Capture the cell that displays the provided text and extract its (X, Y) central coordinate. 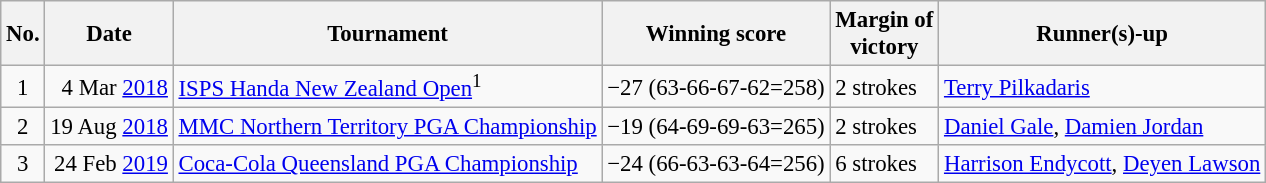
No. (23, 34)
MMC Northern Territory PGA Championship (388, 127)
2 (23, 127)
3 (23, 164)
Winning score (716, 34)
Margin ofvictory (884, 34)
6 strokes (884, 164)
Coca-Cola Queensland PGA Championship (388, 164)
Harrison Endycott, Deyen Lawson (1102, 164)
19 Aug 2018 (109, 127)
Terry Pilkadaris (1102, 87)
4 Mar 2018 (109, 87)
Daniel Gale, Damien Jordan (1102, 127)
1 (23, 87)
Date (109, 34)
Runner(s)-up (1102, 34)
Tournament (388, 34)
−27 (63-66-67-62=258) (716, 87)
ISPS Handa New Zealand Open1 (388, 87)
−19 (64-69-69-63=265) (716, 127)
−24 (66-63-63-64=256) (716, 164)
24 Feb 2019 (109, 164)
